Search for the cell housing the specified text and yield its [X, Y] center coordinate. 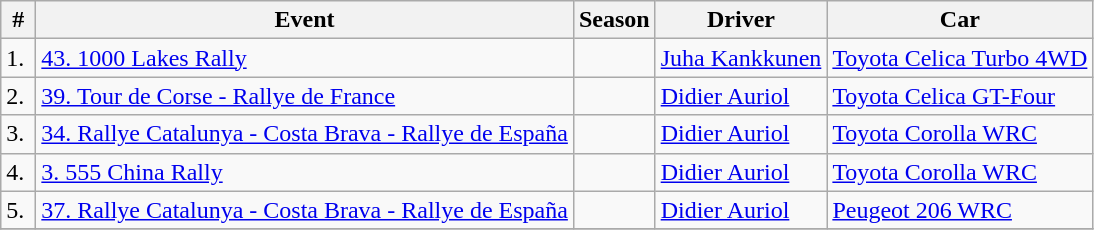
Juha Kankkunen [741, 58]
4. [18, 172]
2. [18, 96]
1. [18, 58]
43. 1000 Lakes Rally [305, 58]
5. [18, 210]
37. Rallye Catalunya - Costa Brava - Rallye de España [305, 210]
34. Rallye Catalunya - Costa Brava - Rallye de España [305, 134]
Peugeot 206 WRC [960, 210]
Toyota Celica GT-Four [960, 96]
Driver [741, 20]
# [18, 20]
39. Tour de Corse - Rallye de France [305, 96]
Event [305, 20]
Toyota Celica Turbo 4WD [960, 58]
Season [614, 20]
3. [18, 134]
3. 555 China Rally [305, 172]
Car [960, 20]
